Return the (X, Y) coordinate for the center point of the cell that contains the specified text.  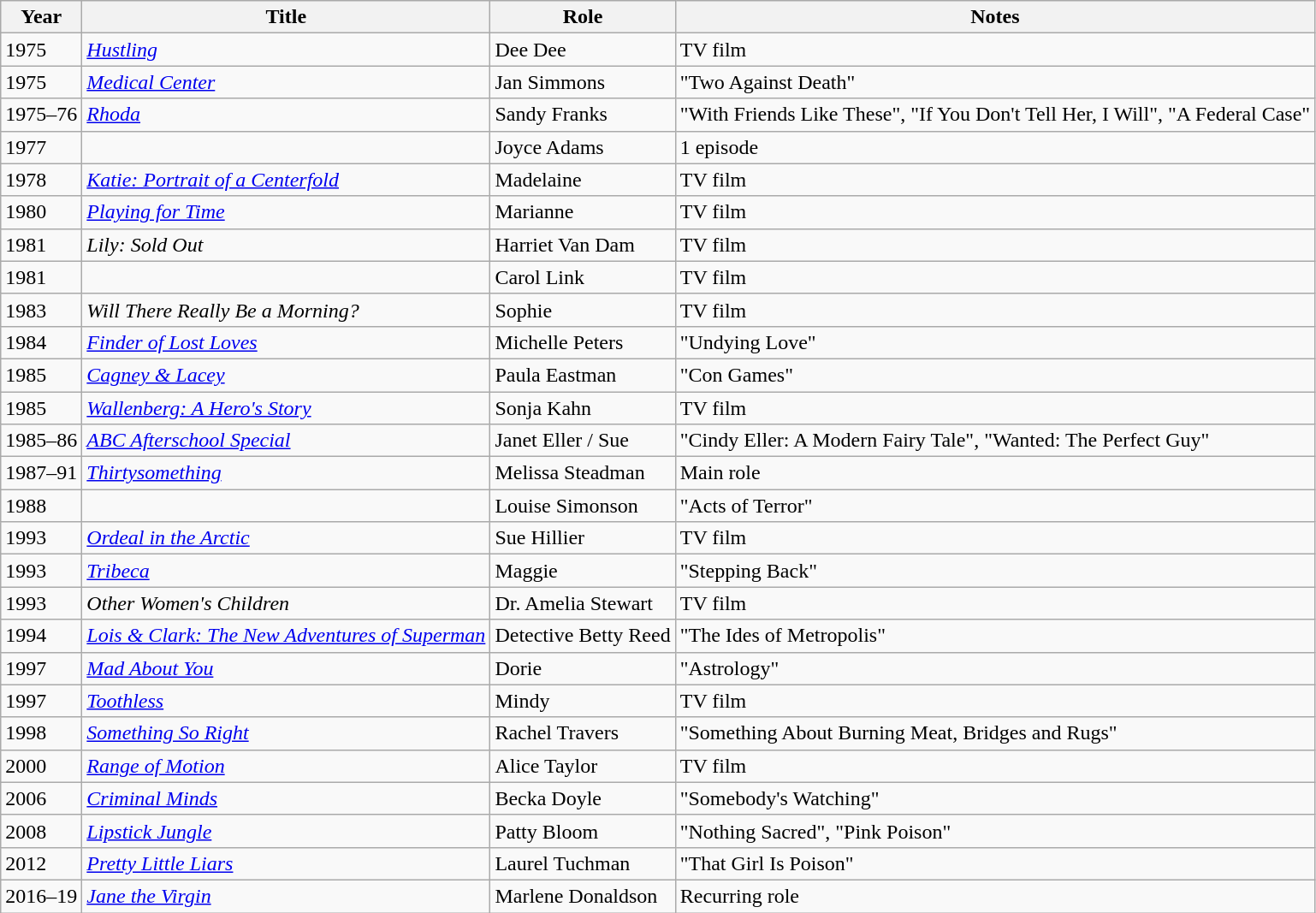
Marlene Donaldson (583, 896)
Main role (995, 473)
Rhoda (286, 115)
Alice Taylor (583, 766)
Notes (995, 17)
Dee Dee (583, 50)
"Undying Love" (995, 342)
Wallenberg: A Hero's Story (286, 408)
Mad About You (286, 668)
Dr. Amelia Stewart (583, 603)
Hustling (286, 50)
1975–76 (41, 115)
Something So Right (286, 733)
Janet Eller / Sue (583, 441)
Jane the Virgin (286, 896)
Role (583, 17)
Marianne (583, 212)
Sophie (583, 310)
2012 (41, 863)
Michelle Peters (583, 342)
Lily: Sold Out (286, 245)
Sonja Kahn (583, 408)
Will There Really Be a Morning? (286, 310)
1980 (41, 212)
"Nothing Sacred", "Pink Poison" (995, 831)
Cagney & Lacey (286, 375)
Sue Hillier (583, 538)
1994 (41, 636)
Laurel Tuchman (583, 863)
Louise Simonson (583, 506)
"Stepping Back" (995, 571)
Patty Bloom (583, 831)
1984 (41, 342)
Jan Simmons (583, 82)
Becka Doyle (583, 798)
Sandy Franks (583, 115)
Rachel Travers (583, 733)
Paula Eastman (583, 375)
1978 (41, 180)
2008 (41, 831)
Thirtysomething (286, 473)
2016–19 (41, 896)
Playing for Time (286, 212)
"That Girl Is Poison" (995, 863)
"Two Against Death" (995, 82)
1983 (41, 310)
Detective Betty Reed (583, 636)
Lipstick Jungle (286, 831)
Dorie (583, 668)
Melissa Steadman (583, 473)
Year (41, 17)
"Astrology" (995, 668)
Title (286, 17)
"Acts of Terror" (995, 506)
Harriet Van Dam (583, 245)
Lois & Clark: The New Adventures of Superman (286, 636)
Joyce Adams (583, 147)
"With Friends Like These", "If You Don't Tell Her, I Will", "A Federal Case" (995, 115)
Criminal Minds (286, 798)
1998 (41, 733)
1988 (41, 506)
2000 (41, 766)
"Somebody's Watching" (995, 798)
Ordeal in the Arctic (286, 538)
"Cindy Eller: A Modern Fairy Tale", "Wanted: The Perfect Guy" (995, 441)
Katie: Portrait of a Centerfold (286, 180)
Mindy (583, 701)
Other Women's Children (286, 603)
Medical Center (286, 82)
1 episode (995, 147)
"Con Games" (995, 375)
ABC Afterschool Special (286, 441)
Madelaine (583, 180)
Recurring role (995, 896)
1985–86 (41, 441)
1977 (41, 147)
Tribeca (286, 571)
Finder of Lost Loves (286, 342)
"Something About Burning Meat, Bridges and Rugs" (995, 733)
1987–91 (41, 473)
Carol Link (583, 277)
"The Ides of Metropolis" (995, 636)
Pretty Little Liars (286, 863)
2006 (41, 798)
Toothless (286, 701)
Maggie (583, 571)
Range of Motion (286, 766)
